Capture the cell that displays the provided text and extract its [X, Y] central coordinate. 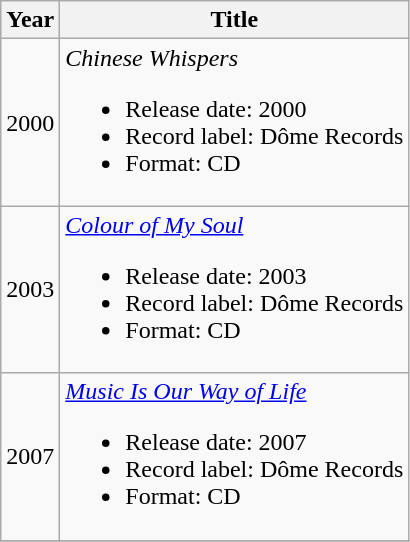
Title [234, 20]
Year [30, 20]
2007 [30, 456]
2000 [30, 122]
2003 [30, 290]
Colour of My SoulRelease date: 2003Record label: Dôme RecordsFormat: CD [234, 290]
Music Is Our Way of LifeRelease date: 2007Record label: Dôme RecordsFormat: CD [234, 456]
Chinese WhispersRelease date: 2000Record label: Dôme RecordsFormat: CD [234, 122]
